Output the (x, y) coordinate of the center of the cell containing the given text.  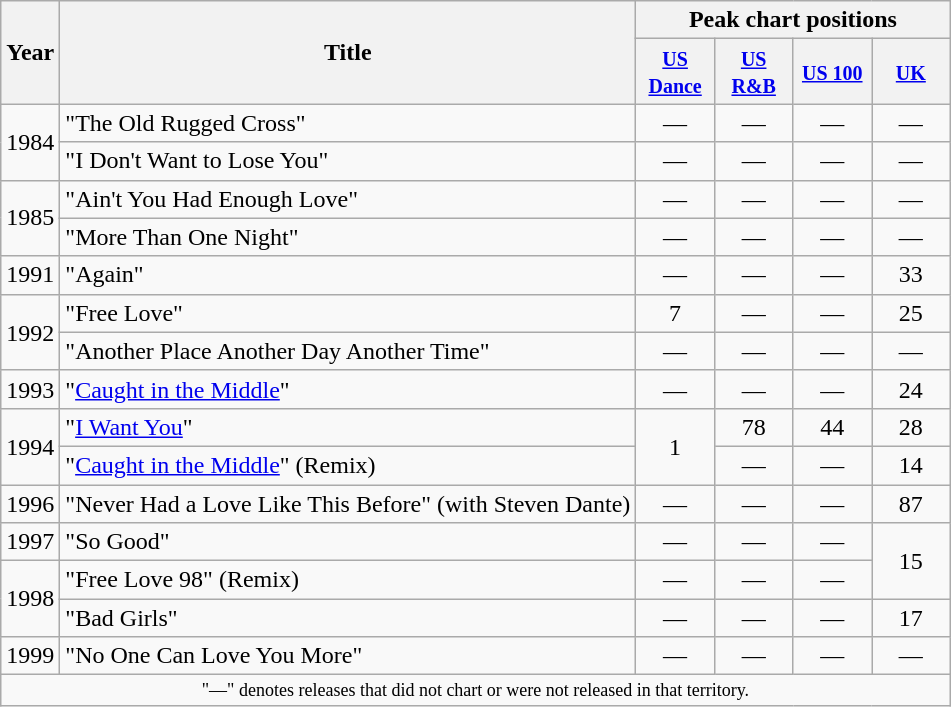
US 100 (832, 72)
"So Good" (348, 542)
1996 (30, 503)
"Ain't You Had Enough Love" (348, 199)
US Dance (676, 72)
"Free Love 98" (Remix) (348, 580)
Peak chart positions (793, 20)
1984 (30, 142)
1994 (30, 446)
14 (912, 465)
"No One Can Love You More" (348, 656)
1999 (30, 656)
"I Want You" (348, 427)
UK (912, 72)
44 (832, 427)
"Another Place Another Day Another Time" (348, 351)
1985 (30, 218)
15 (912, 561)
"The Old Rugged Cross" (348, 123)
Title (348, 52)
78 (754, 427)
28 (912, 427)
"More Than One Night" (348, 237)
"Caught in the Middle" (348, 389)
33 (912, 275)
1992 (30, 332)
"—" denotes releases that did not chart or were not released in that territory. (476, 690)
Year (30, 52)
US R&B (754, 72)
"Caught in the Middle" (Remix) (348, 465)
"Never Had a Love Like This Before" (with Steven Dante) (348, 503)
1993 (30, 389)
"I Don't Want to Lose You" (348, 161)
1997 (30, 542)
7 (676, 313)
"Again" (348, 275)
"Free Love" (348, 313)
87 (912, 503)
1998 (30, 599)
24 (912, 389)
25 (912, 313)
17 (912, 618)
1991 (30, 275)
1 (676, 446)
"Bad Girls" (348, 618)
